Identify which cell holds the provided text, then report its [x, y] central coordinate. 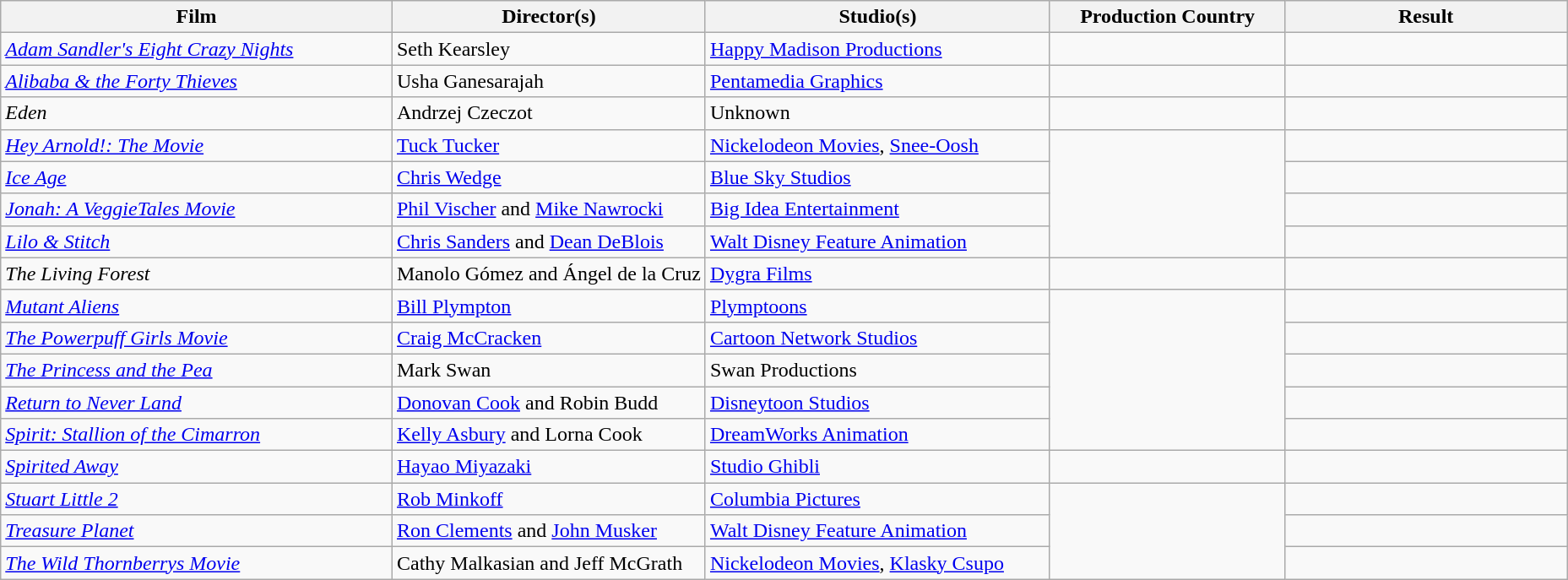
Columbia Pictures [877, 499]
Big Idea Entertainment [877, 209]
The Powerpuff Girls Movie [197, 338]
Studio Ghibli [877, 467]
Hey Arnold!: The Movie [197, 145]
Alibaba & the Forty Thieves [197, 81]
Hayao Miyazaki [549, 467]
The Wild Thornberrys Movie [197, 563]
Mutant Aliens [197, 306]
Jonah: A VeggieTales Movie [197, 209]
Spirit: Stallion of the Cimarron [197, 435]
Film [197, 17]
Production Country [1167, 17]
Cartoon Network Studios [877, 338]
DreamWorks Animation [877, 435]
The Living Forest [197, 274]
Plymptoons [877, 306]
Return to Never Land [197, 403]
Tuck Tucker [549, 145]
Nickelodeon Movies, Snee-Oosh [877, 145]
Phil Vischer and Mike Nawrocki [549, 209]
Andrzej Czeczot [549, 113]
Bill Plympton [549, 306]
Lilo & Stitch [197, 241]
Mark Swan [549, 370]
Unknown [877, 113]
Donovan Cook and Robin Budd [549, 403]
Swan Productions [877, 370]
Craig McCracken [549, 338]
Ron Clements and John Musker [549, 531]
Studio(s) [877, 17]
Treasure Planet [197, 531]
Seth Kearsley [549, 49]
Dygra Films [877, 274]
Eden [197, 113]
Stuart Little 2 [197, 499]
Blue Sky Studios [877, 177]
Chris Sanders and Dean DeBlois [549, 241]
Chris Wedge [549, 177]
Cathy Malkasian and Jeff McGrath [549, 563]
Happy Madison Productions [877, 49]
Ice Age [197, 177]
Usha Ganesarajah [549, 81]
Spirited Away [197, 467]
Result [1426, 17]
Nickelodeon Movies, Klasky Csupo [877, 563]
Kelly Asbury and Lorna Cook [549, 435]
The Princess and the Pea [197, 370]
Disneytoon Studios [877, 403]
Pentamedia Graphics [877, 81]
Rob Minkoff [549, 499]
Manolo Gómez and Ángel de la Cruz [549, 274]
Adam Sandler's Eight Crazy Nights [197, 49]
Director(s) [549, 17]
